From the cell containing the given text, extract its center point as (X, Y) coordinate. 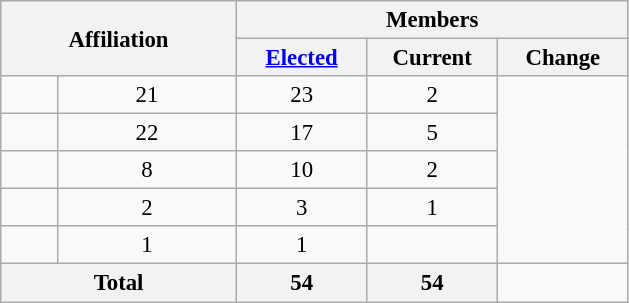
Total (119, 283)
Members (432, 20)
5 (432, 133)
3 (302, 208)
22 (146, 133)
23 (302, 95)
17 (302, 133)
21 (146, 95)
8 (146, 170)
Change (564, 58)
Affiliation (119, 38)
10 (302, 170)
Elected (302, 58)
Current (432, 58)
